Search for the cell housing the specified text and yield its (X, Y) center coordinate. 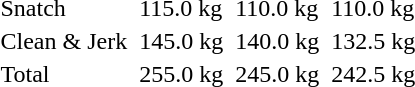
145.0 kg (182, 41)
140.0 kg (278, 41)
